Identify which cell holds the provided text, then report its [X, Y] central coordinate. 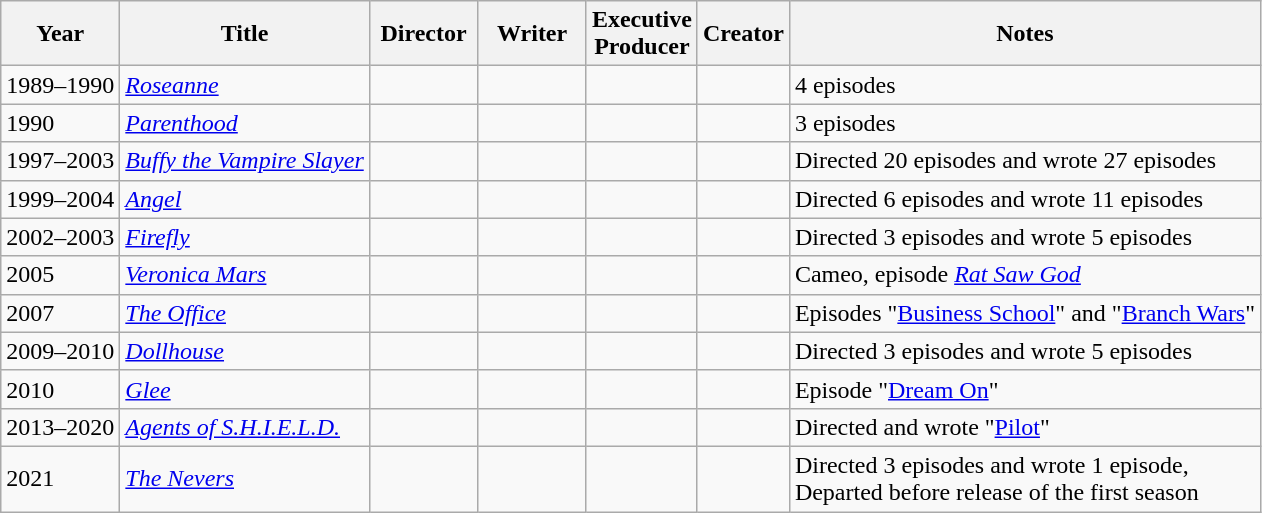
Angel [244, 199]
The Office [244, 313]
2021 [60, 478]
2013–2020 [60, 427]
Glee [244, 389]
Executive Producer [642, 34]
Parenthood [244, 123]
2010 [60, 389]
Writer [532, 34]
Firefly [244, 237]
1990 [60, 123]
Directed 3 episodes and wrote 1 episode,Departed before release of the first season [1024, 478]
Creator [743, 34]
2005 [60, 275]
4 episodes [1024, 85]
Year [60, 34]
1999–2004 [60, 199]
2009–2010 [60, 351]
Directed and wrote "Pilot" [1024, 427]
Episode "Dream On" [1024, 389]
Buffy the Vampire Slayer [244, 161]
Directed 6 episodes and wrote 11 episodes [1024, 199]
Dollhouse [244, 351]
Director [424, 34]
Episodes "Business School" and "Branch Wars" [1024, 313]
1989–1990 [60, 85]
1997–2003 [60, 161]
2002–2003 [60, 237]
Agents of S.H.I.E.L.D. [244, 427]
The Nevers [244, 478]
2007 [60, 313]
Veronica Mars [244, 275]
3 episodes [1024, 123]
Cameo, episode Rat Saw God [1024, 275]
Directed 20 episodes and wrote 27 episodes [1024, 161]
Roseanne [244, 85]
Title [244, 34]
Notes [1024, 34]
